Locate the cell with the specified text and output its (X, Y) center coordinate. 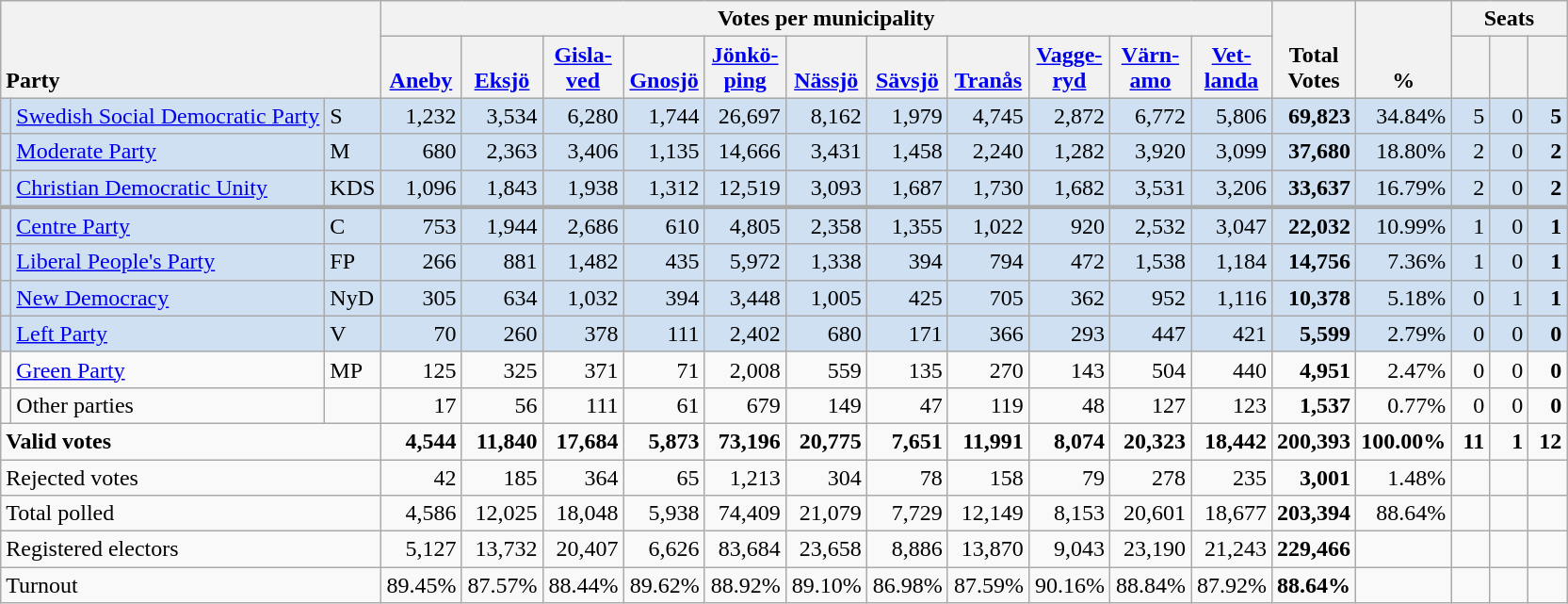
559 (826, 369)
1,538 (1150, 262)
705 (988, 298)
472 (1069, 262)
89.62% (664, 585)
23,190 (1150, 549)
371 (583, 369)
3,534 (502, 116)
Seats (1509, 19)
1,537 (1315, 405)
Aneby (421, 68)
125 (421, 369)
Gisla- ved (583, 68)
119 (988, 405)
48 (1069, 405)
87.57% (502, 585)
16.79% (1403, 188)
69,823 (1315, 116)
11 (1471, 441)
920 (1069, 226)
3,047 (1232, 226)
304 (826, 478)
56 (502, 405)
1,843 (502, 188)
71 (664, 369)
Registered electors (190, 549)
366 (988, 334)
14,666 (745, 152)
6,772 (1150, 116)
87.92% (1232, 585)
4,586 (421, 514)
504 (1150, 369)
34.84% (1403, 116)
185 (502, 478)
90.16% (1069, 585)
1,687 (907, 188)
1,184 (1232, 262)
1,338 (826, 262)
7,729 (907, 514)
3,920 (1150, 152)
235 (1232, 478)
1,282 (1069, 152)
4,805 (745, 226)
New Democracy (168, 298)
200,393 (1315, 441)
1,232 (421, 116)
364 (583, 478)
8,886 (907, 549)
1,938 (583, 188)
3,099 (1232, 152)
87.59% (988, 585)
78 (907, 478)
679 (745, 405)
88.92% (745, 585)
1,944 (502, 226)
4,745 (988, 116)
1,744 (664, 116)
12 (1548, 441)
1,458 (907, 152)
0.77% (1403, 405)
Total Votes (1315, 49)
Tranås (988, 68)
Centre Party (168, 226)
V (352, 334)
278 (1150, 478)
3,431 (826, 152)
3,093 (826, 188)
Green Party (168, 369)
3,001 (1315, 478)
Left Party (168, 334)
37,680 (1315, 152)
2,008 (745, 369)
42 (421, 478)
425 (907, 298)
1,116 (1232, 298)
26,697 (745, 116)
6,280 (583, 116)
143 (1069, 369)
293 (1069, 334)
17 (421, 405)
1,213 (745, 478)
18,442 (1232, 441)
270 (988, 369)
88.44% (583, 585)
C (352, 226)
10.99% (1403, 226)
18,048 (583, 514)
Sävsjö (907, 68)
5,873 (664, 441)
Eksjö (502, 68)
123 (1232, 405)
73,196 (745, 441)
1,682 (1069, 188)
8,162 (826, 116)
88.84% (1150, 585)
70 (421, 334)
M (352, 152)
5,599 (1315, 334)
171 (907, 334)
14,756 (1315, 262)
Party (190, 49)
Gnosjö (664, 68)
Vet- landa (1232, 68)
47 (907, 405)
135 (907, 369)
378 (583, 334)
229,466 (1315, 549)
Nässjö (826, 68)
1,096 (421, 188)
260 (502, 334)
2,872 (1069, 116)
794 (988, 262)
Rejected votes (190, 478)
753 (421, 226)
266 (421, 262)
158 (988, 478)
13,870 (988, 549)
Swedish Social Democratic Party (168, 116)
4,544 (421, 441)
2,402 (745, 334)
5,127 (421, 549)
1,022 (988, 226)
1,032 (583, 298)
1,482 (583, 262)
% (1403, 49)
20,323 (1150, 441)
7,651 (907, 441)
17,684 (583, 441)
79 (1069, 478)
440 (1232, 369)
10,378 (1315, 298)
Värn- amo (1150, 68)
12,025 (502, 514)
20,601 (1150, 514)
Total polled (190, 514)
74,409 (745, 514)
1,355 (907, 226)
5,938 (664, 514)
1,135 (664, 152)
610 (664, 226)
881 (502, 262)
MP (352, 369)
8,074 (1069, 441)
435 (664, 262)
S (352, 116)
23,658 (826, 549)
61 (664, 405)
21,243 (1232, 549)
22,032 (1315, 226)
1,979 (907, 116)
Valid votes (190, 441)
65 (664, 478)
Vagge- ryd (1069, 68)
Moderate Party (168, 152)
33,637 (1315, 188)
Other parties (168, 405)
89.10% (826, 585)
7.36% (1403, 262)
203,394 (1315, 514)
11,840 (502, 441)
2,686 (583, 226)
5,806 (1232, 116)
Votes per municipality (827, 19)
2,358 (826, 226)
634 (502, 298)
Christian Democratic Unity (168, 188)
18.80% (1403, 152)
20,775 (826, 441)
KDS (352, 188)
20,407 (583, 549)
421 (1232, 334)
2.47% (1403, 369)
NyD (352, 298)
2,240 (988, 152)
13,732 (502, 549)
Liberal People's Party (168, 262)
3,406 (583, 152)
12,519 (745, 188)
362 (1069, 298)
Jönkö- ping (745, 68)
3,531 (1150, 188)
9,043 (1069, 549)
12,149 (988, 514)
Turnout (190, 585)
1,730 (988, 188)
2.79% (1403, 334)
18,677 (1232, 514)
952 (1150, 298)
325 (502, 369)
8,153 (1069, 514)
3,448 (745, 298)
5,972 (745, 262)
86.98% (907, 585)
83,684 (745, 549)
5.18% (1403, 298)
89.45% (421, 585)
FP (352, 262)
1.48% (1403, 478)
305 (421, 298)
1,312 (664, 188)
4,951 (1315, 369)
6,626 (664, 549)
2,363 (502, 152)
149 (826, 405)
100.00% (1403, 441)
1,005 (826, 298)
3,206 (1232, 188)
127 (1150, 405)
11,991 (988, 441)
2,532 (1150, 226)
447 (1150, 334)
21,079 (826, 514)
